Scan for the cell matching the given text and deliver its (X, Y) coordinate at center. 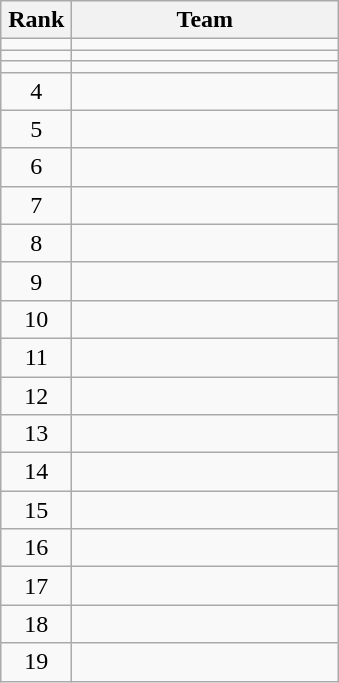
5 (36, 129)
12 (36, 395)
13 (36, 434)
6 (36, 167)
7 (36, 205)
Rank (36, 20)
9 (36, 281)
4 (36, 91)
11 (36, 357)
19 (36, 662)
Team (205, 20)
16 (36, 548)
17 (36, 586)
18 (36, 624)
8 (36, 243)
14 (36, 472)
10 (36, 319)
15 (36, 510)
